Return (X, Y) of the center of cell containing provided text 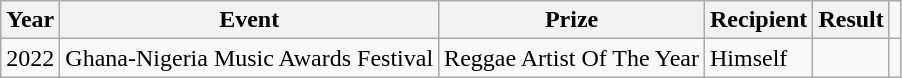
2022 (30, 58)
Reggae Artist Of The Year (572, 58)
Year (30, 20)
Prize (572, 20)
Ghana-Nigeria Music Awards Festival (250, 58)
Event (250, 20)
Himself (759, 58)
Recipient (759, 20)
Result (851, 20)
